Detect which cell encompasses the target text, then output its (x, y) center coordinate. 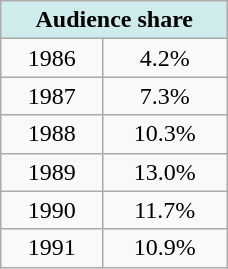
1987 (52, 96)
1990 (52, 210)
10.3% (164, 134)
1991 (52, 248)
13.0% (164, 172)
7.3% (164, 96)
4.2% (164, 58)
Audience share (114, 20)
1989 (52, 172)
1988 (52, 134)
11.7% (164, 210)
10.9% (164, 248)
1986 (52, 58)
